Locate the cell with the specified text and output its (x, y) center coordinate. 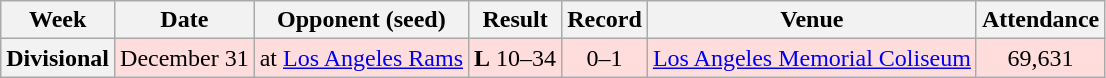
Date (185, 20)
Divisional (58, 58)
69,631 (1040, 58)
December 31 (185, 58)
Los Angeles Memorial Coliseum (812, 58)
L 10–34 (516, 58)
Record (605, 20)
Week (58, 20)
Venue (812, 20)
0–1 (605, 58)
at Los Angeles Rams (361, 58)
Attendance (1040, 20)
Opponent (seed) (361, 20)
Result (516, 20)
